Pinpoint the cell where the given text exists, returning its (x, y) midpoint coordinate. 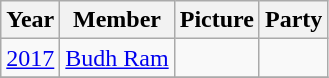
2017 (30, 58)
Year (30, 20)
Budh Ram (117, 58)
Picture (216, 20)
Party (293, 20)
Member (117, 20)
